Return the [X, Y] coordinate for the center point of the cell that contains the specified text.  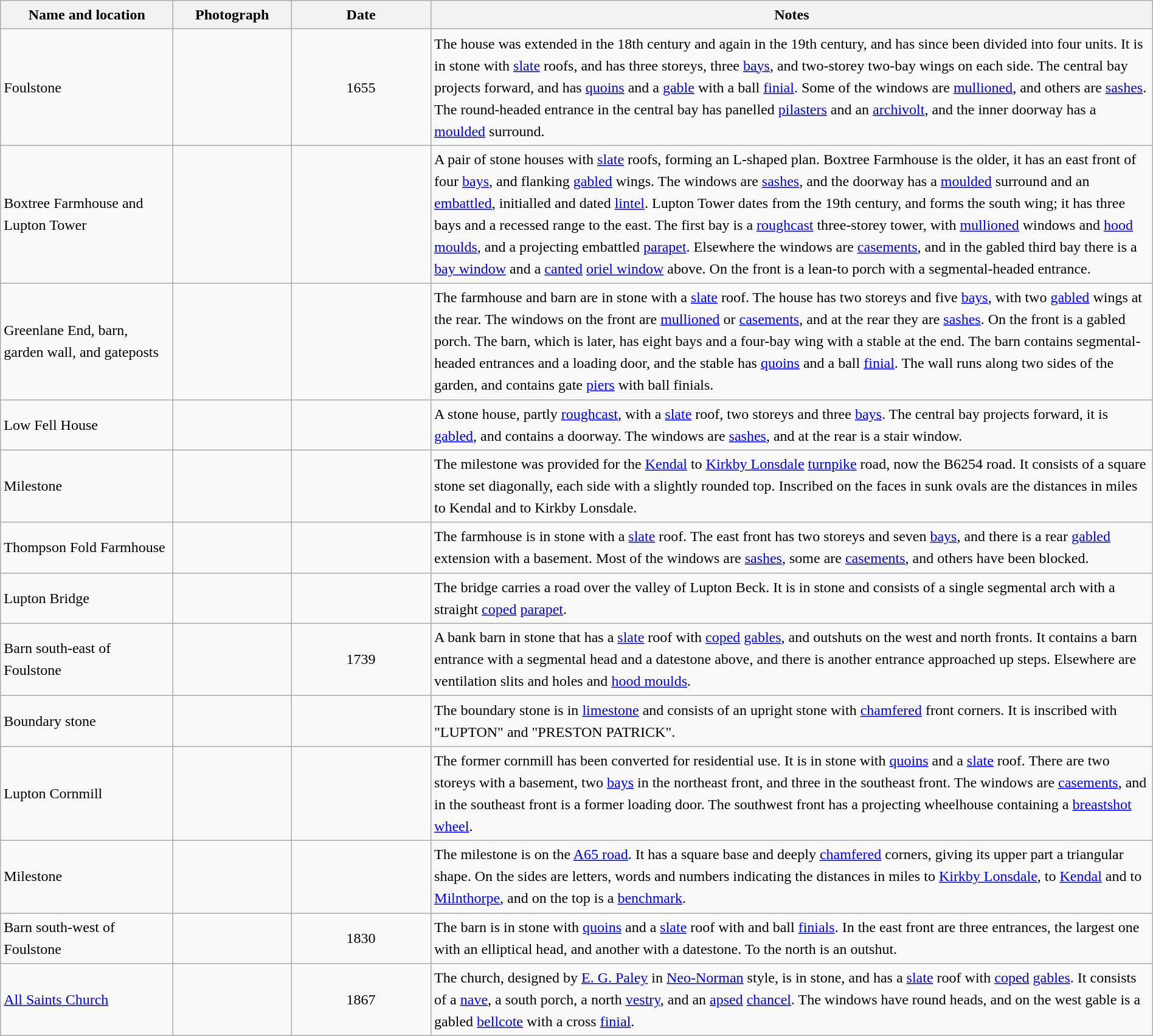
Date [361, 15]
Lupton Bridge [87, 598]
Lupton Cornmill [87, 793]
1655 [361, 88]
All Saints Church [87, 1000]
Notes [792, 15]
Name and location [87, 15]
Photograph [232, 15]
Boxtree Farmhouse and Lupton Tower [87, 214]
Barn south-west of Foulstone [87, 939]
Boundary stone [87, 721]
The bridge carries a road over the valley of Lupton Beck. It is in stone and consists of a single segmental arch with a straight coped parapet. [792, 598]
1739 [361, 659]
Thompson Fold Farmhouse [87, 547]
1830 [361, 939]
Barn south-east of Foulstone [87, 659]
Greenlane End, barn, garden wall, and gateposts [87, 342]
Foulstone [87, 88]
1867 [361, 1000]
Low Fell House [87, 424]
